Extract the [x, y] coordinate from the center of the cell holding the provided text.  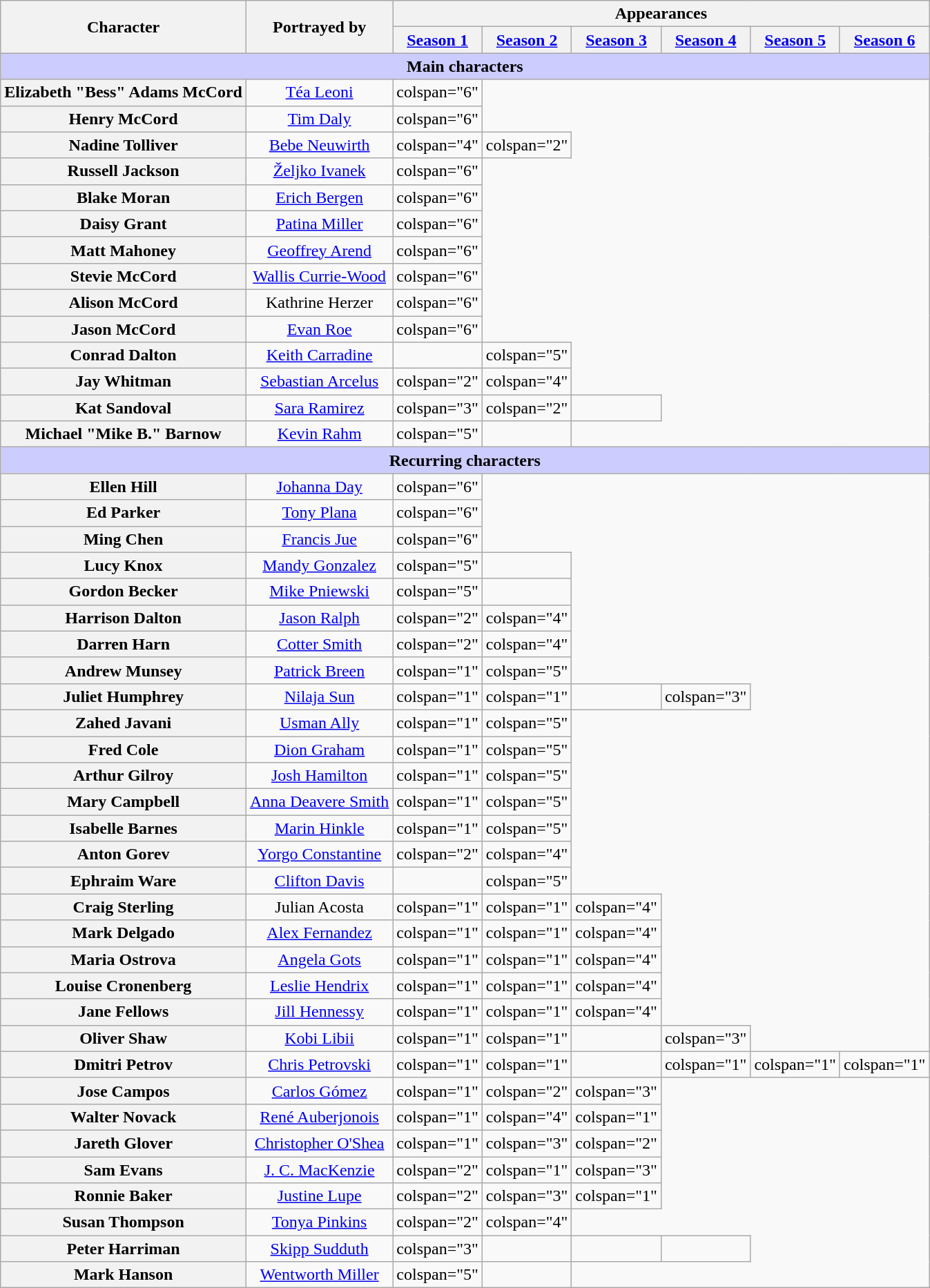
René Auberjonois [319, 1117]
Isabelle Barnes [124, 828]
Character [124, 27]
Stevie McCord [124, 276]
Blake Moran [124, 197]
Tonya Pinkins [319, 1222]
Ming Chen [124, 539]
Lucy Knox [124, 565]
J. C. MacKenzie [319, 1170]
Daisy Grant [124, 224]
Season 3 [617, 40]
Jose Campos [124, 1091]
Appearances [661, 14]
Clifton Davis [319, 881]
Yorgo Constantine [319, 855]
Patrick Breen [319, 670]
Russell Jackson [124, 171]
Jason Ralph [319, 618]
Nadine Tolliver [124, 145]
Usman Ally [319, 723]
Dion Graham [319, 749]
Matt Mahoney [124, 250]
Peter Harriman [124, 1249]
Bebe Neuwirth [319, 145]
Michael "Mike B." Barnow [124, 434]
Maria Ostrova [124, 959]
Kobi Libii [319, 1038]
Johanna Day [319, 487]
Željko Ivanek [319, 171]
Conrad Dalton [124, 355]
Chris Petrovski [319, 1064]
Ellen Hill [124, 487]
Josh Hamilton [319, 776]
Season 6 [884, 40]
Carlos Gómez [319, 1091]
Gordon Becker [124, 592]
Kat Sandoval [124, 408]
Keith Carradine [319, 355]
Mark Hanson [124, 1275]
Skipp Sudduth [319, 1249]
Sebastian Arcelus [319, 382]
Evan Roe [319, 329]
Jill Hennessy [319, 1012]
Wallis Currie-Wood [319, 276]
Anton Gorev [124, 855]
Kevin Rahm [319, 434]
Jason McCord [124, 329]
Susan Thompson [124, 1222]
Cotter Smith [319, 644]
Louise Cronenberg [124, 986]
Ed Parker [124, 513]
Harrison Dalton [124, 618]
Recurring characters [465, 460]
Mark Delgado [124, 933]
Alison McCord [124, 302]
Leslie Hendrix [319, 986]
Craig Sterling [124, 907]
Oliver Shaw [124, 1038]
Erich Bergen [319, 197]
Sam Evans [124, 1170]
Nilaja Sun [319, 696]
Téa Leoni [319, 92]
Henry McCord [124, 119]
Jane Fellows [124, 1012]
Portrayed by [319, 27]
Fred Cole [124, 749]
Marin Hinkle [319, 828]
Wentworth Miller [319, 1275]
Darren Harn [124, 644]
Zahed Javani [124, 723]
Christopher O'Shea [319, 1143]
Ronnie Baker [124, 1196]
Jareth Glover [124, 1143]
Geoffrey Arend [319, 250]
Tim Daly [319, 119]
Mandy Gonzalez [319, 565]
Main characters [465, 66]
Justine Lupe [319, 1196]
Julian Acosta [319, 907]
Dmitri Petrov [124, 1064]
Season 4 [706, 40]
Tony Plana [319, 513]
Mike Pniewski [319, 592]
Andrew Munsey [124, 670]
Walter Novack [124, 1117]
Kathrine Herzer [319, 302]
Season 2 [527, 40]
Elizabeth "Bess" Adams McCord [124, 92]
Mary Campbell [124, 802]
Arthur Gilroy [124, 776]
Season 1 [438, 40]
Angela Gots [319, 959]
Season 5 [795, 40]
Juliet Humphrey [124, 696]
Sara Ramirez [319, 408]
Francis Jue [319, 539]
Anna Deavere Smith [319, 802]
Ephraim Ware [124, 881]
Patina Miller [319, 224]
Alex Fernandez [319, 933]
Jay Whitman [124, 382]
